Identify which cell holds the provided text, then report its (X, Y) central coordinate. 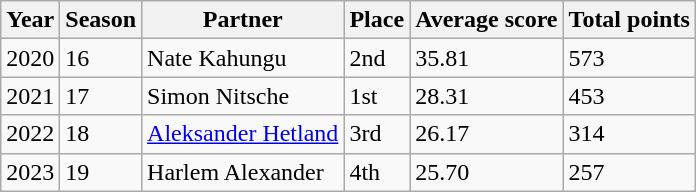
Average score (486, 20)
26.17 (486, 134)
16 (101, 58)
35.81 (486, 58)
4th (377, 172)
Aleksander Hetland (243, 134)
1st (377, 96)
2023 (30, 172)
19 (101, 172)
2022 (30, 134)
257 (629, 172)
2nd (377, 58)
28.31 (486, 96)
Partner (243, 20)
Year (30, 20)
3rd (377, 134)
2021 (30, 96)
Simon Nitsche (243, 96)
25.70 (486, 172)
453 (629, 96)
Total points (629, 20)
2020 (30, 58)
17 (101, 96)
Place (377, 20)
Nate Kahungu (243, 58)
18 (101, 134)
Season (101, 20)
314 (629, 134)
573 (629, 58)
Harlem Alexander (243, 172)
